For the text-containing cell, return its midpoint in (x, y) coordinate format. 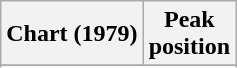
Chart (1979) (72, 34)
Peak position (189, 34)
